Extract the [x, y] coordinate from the center of the cell holding the provided text.  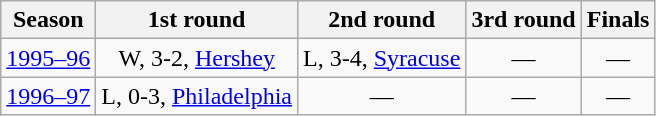
1995–96 [48, 58]
Season [48, 20]
Finals [618, 20]
L, 0-3, Philadelphia [197, 96]
2nd round [382, 20]
1996–97 [48, 96]
1st round [197, 20]
W, 3-2, Hershey [197, 58]
L, 3-4, Syracuse [382, 58]
3rd round [524, 20]
